Search for the cell housing the specified text and yield its [X, Y] center coordinate. 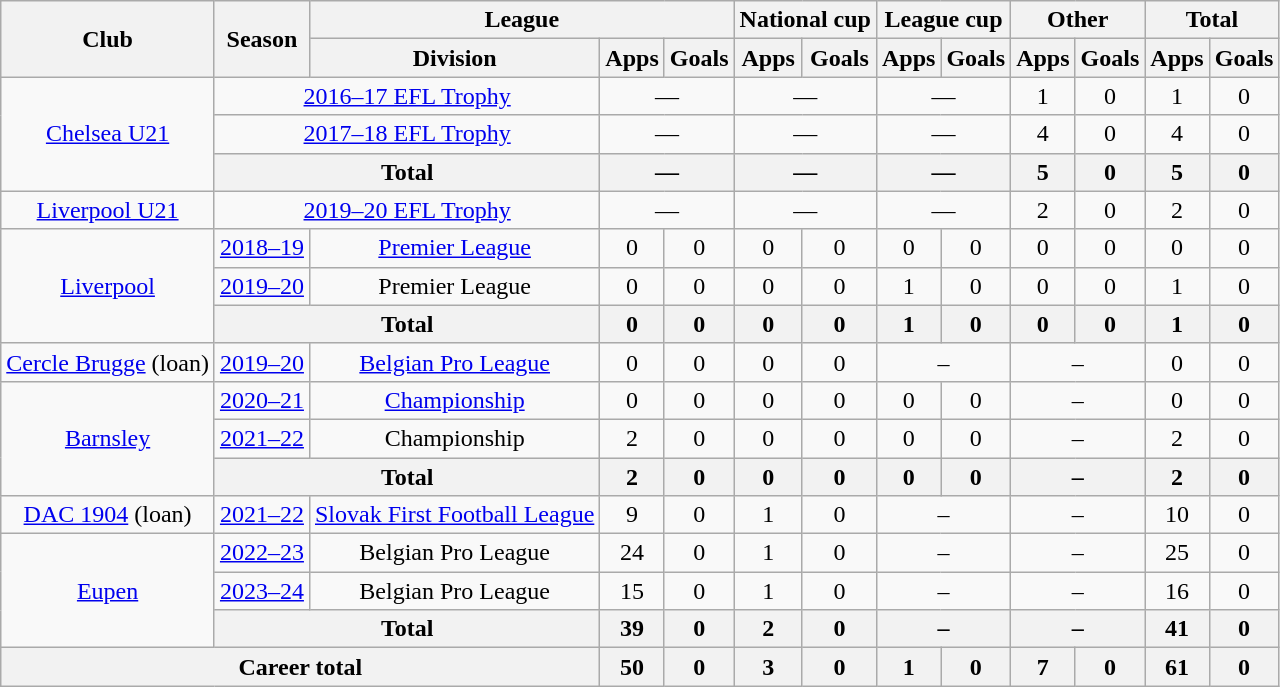
2020–21 [262, 400]
Division [454, 58]
Chelsea U21 [108, 134]
2017–18 EFL Trophy [406, 134]
2023–24 [262, 591]
Liverpool [108, 286]
Barnsley [108, 438]
15 [632, 591]
24 [632, 553]
Cercle Brugge (loan) [108, 362]
League [522, 20]
2016–17 EFL Trophy [406, 96]
Season [262, 39]
3 [768, 667]
Liverpool U21 [108, 210]
39 [632, 629]
Slovak First Football League [454, 515]
7 [1043, 667]
National cup [805, 20]
50 [632, 667]
Career total [300, 667]
9 [632, 515]
25 [1177, 553]
2018–19 [262, 248]
2019–20 EFL Trophy [406, 210]
2022–23 [262, 553]
DAC 1904 (loan) [108, 515]
16 [1177, 591]
41 [1177, 629]
61 [1177, 667]
Club [108, 39]
10 [1177, 515]
League cup [943, 20]
Eupen [108, 591]
Other [1078, 20]
